Scan for the cell matching the given text and deliver its (X, Y) coordinate at center. 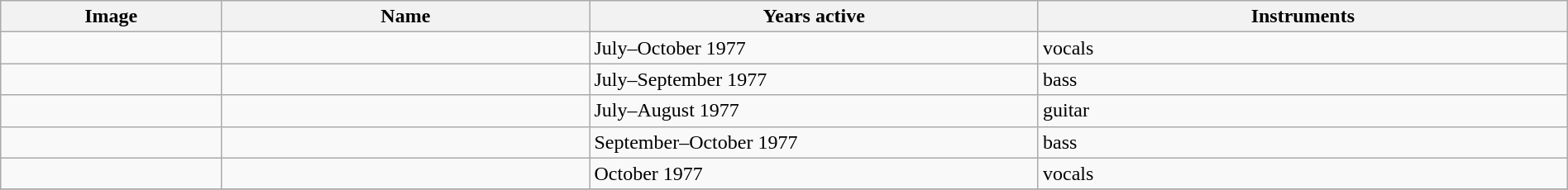
Instruments (1303, 17)
July–August 1977 (814, 111)
Years active (814, 17)
July–September 1977 (814, 79)
Image (111, 17)
Name (405, 17)
October 1977 (814, 173)
July–October 1977 (814, 48)
September–October 1977 (814, 142)
guitar (1303, 111)
